Scan for the cell matching the given text and deliver its [x, y] coordinate at center. 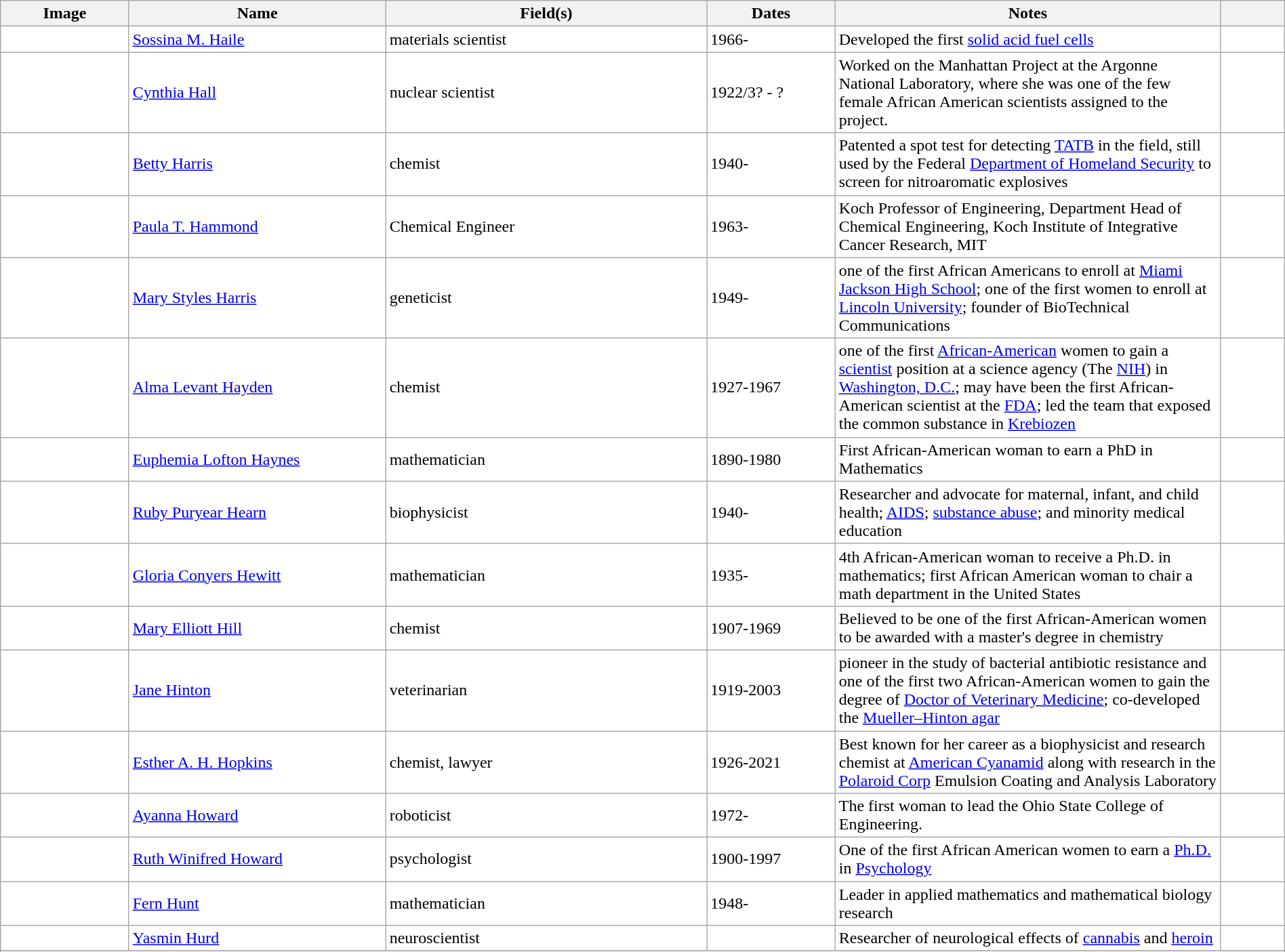
1935- [771, 575]
Researcher and advocate for maternal, infant, and child health; AIDS; substance abuse; and minority medical education [1027, 512]
1927-1967 [771, 388]
1972- [771, 816]
1966- [771, 39]
Esther A. H. Hopkins [258, 762]
Koch Professor of Engineering, Department Head of Chemical Engineering, Koch Institute of Integrative Cancer Research, MIT [1027, 226]
roboticist [546, 816]
Ayanna Howard [258, 816]
geneticist [546, 298]
Notes [1027, 14]
Developed the first solid acid fuel cells [1027, 39]
nuclear scientist [546, 92]
Mary Styles Harris [258, 298]
Image [65, 14]
Betty Harris [258, 164]
veterinarian [546, 690]
1890-1980 [771, 459]
Mary Elliott Hill [258, 627]
1926-2021 [771, 762]
Cynthia Hall [258, 92]
1907-1969 [771, 627]
4th African-American woman to receive a Ph.D. in mathematics; first African American woman to chair a math department in the United States [1027, 575]
1948- [771, 904]
Euphemia Lofton Haynes [258, 459]
Sossina M. Haile [258, 39]
Dates [771, 14]
Paula T. Hammond [258, 226]
1919-2003 [771, 690]
biophysicist [546, 512]
One of the first African American women to earn a Ph.D. in Psychology [1027, 859]
Believed to be one of the first African-American women to be awarded with a master's degree in chemistry [1027, 627]
Gloria Conyers Hewitt [258, 575]
Name [258, 14]
Ruby Puryear Hearn [258, 512]
First African-American woman to earn a PhD in Mathematics [1027, 459]
Ruth Winifred Howard [258, 859]
The first woman to lead the Ohio State College of Engineering. [1027, 816]
materials scientist [546, 39]
Fern Hunt [258, 904]
chemist, lawyer [546, 762]
Yasmin Hurd [258, 938]
1949- [771, 298]
psychologist [546, 859]
Field(s) [546, 14]
1922/3? - ? [771, 92]
Jane Hinton [258, 690]
Researcher of neurological effects of cannabis and heroin [1027, 938]
Leader in applied mathematics and mathematical biology research [1027, 904]
1963- [771, 226]
1900-1997 [771, 859]
Alma Levant Hayden [258, 388]
neuroscientist [546, 938]
Chemical Engineer [546, 226]
